Output the [x, y] coordinate of the center of the cell containing the given text.  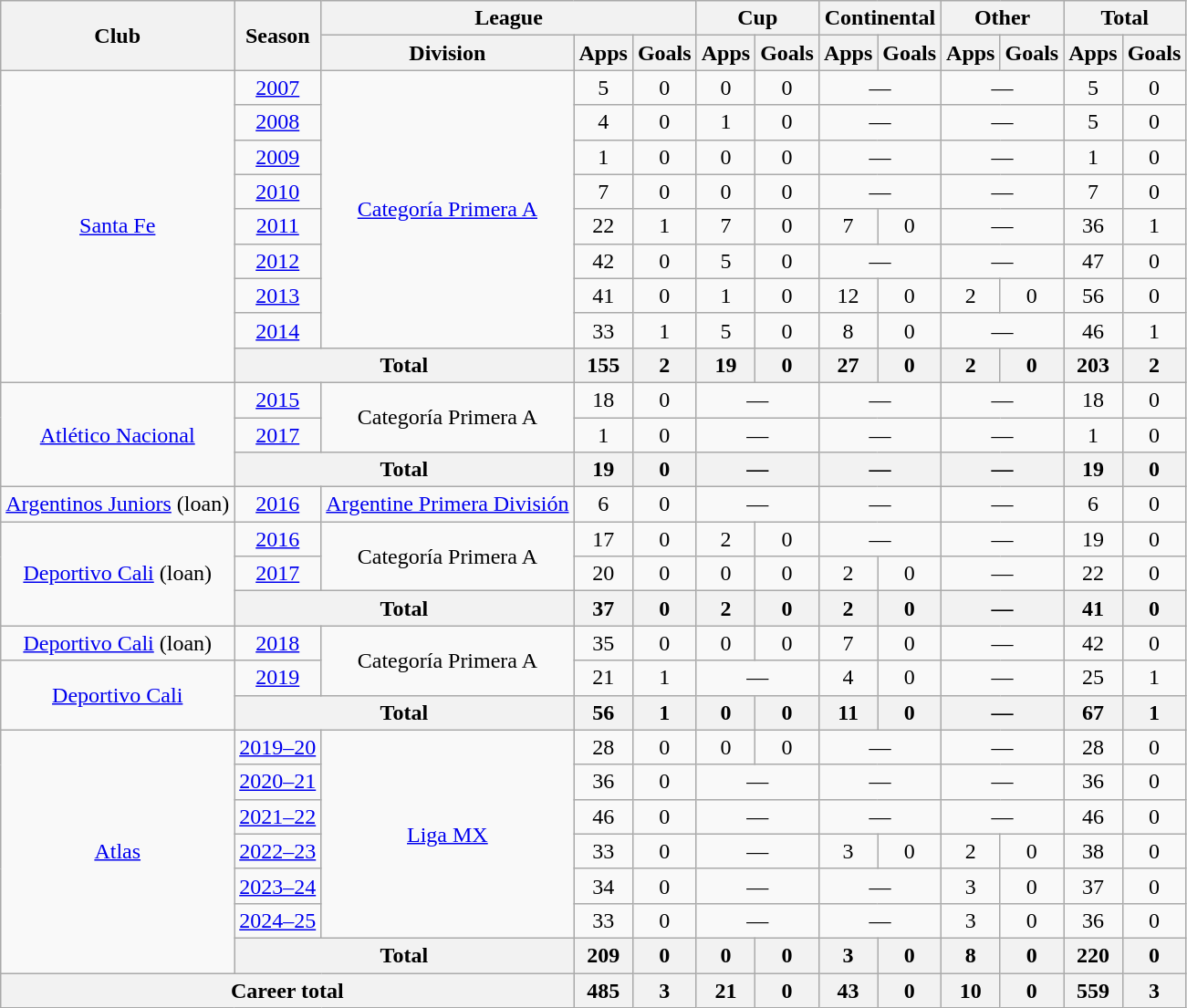
2023–24 [277, 886]
35 [603, 643]
27 [848, 365]
Club [118, 36]
Liga MX [447, 834]
2007 [277, 88]
Season [277, 36]
Atlético Nacional [118, 434]
2018 [277, 643]
Argentine Primera División [447, 504]
2008 [277, 122]
209 [603, 955]
2009 [277, 157]
Santa Fe [118, 226]
Division [447, 53]
2022–23 [277, 851]
203 [1093, 365]
10 [971, 990]
Continental [880, 18]
220 [1093, 955]
Cup [757, 18]
12 [848, 296]
25 [1093, 678]
34 [603, 886]
2024–25 [277, 920]
Atlas [118, 851]
2011 [277, 226]
11 [848, 712]
559 [1093, 990]
2012 [277, 261]
2021–22 [277, 816]
43 [848, 990]
2015 [277, 400]
2019–20 [277, 747]
Argentinos Juniors (loan) [118, 504]
38 [1093, 851]
2013 [277, 296]
485 [603, 990]
20 [603, 574]
League [509, 18]
2014 [277, 330]
Other [1003, 18]
2020–21 [277, 782]
47 [1093, 261]
67 [1093, 712]
2019 [277, 678]
2010 [277, 192]
155 [603, 365]
Deportivo Cali [118, 695]
17 [603, 539]
Career total [287, 990]
